Search for the cell housing the specified text and yield its [x, y] center coordinate. 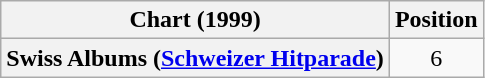
Position [436, 20]
Swiss Albums (Schweizer Hitparade) [196, 58]
Chart (1999) [196, 20]
6 [436, 58]
